From the cell containing the given text, extract its center point as [x, y] coordinate. 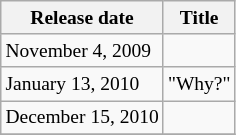
"Why?" [199, 84]
January 13, 2010 [82, 84]
December 15, 2010 [82, 118]
Release date [82, 18]
November 4, 2009 [82, 50]
Title [199, 18]
